Determine the [X, Y] coordinate at the center of the cell enclosing the given text.  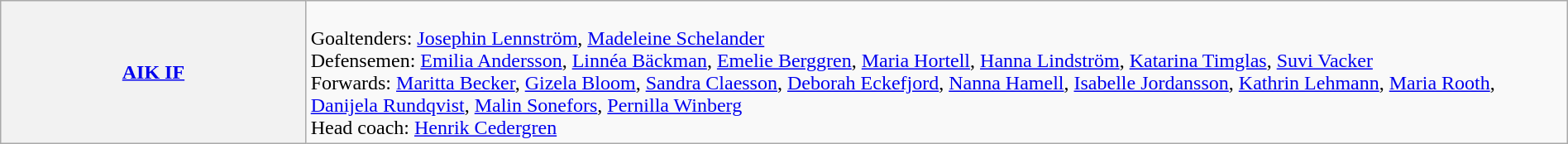
AIK IF [154, 73]
